Provide the [x, y] coordinate of the cell's center where the given text is located.  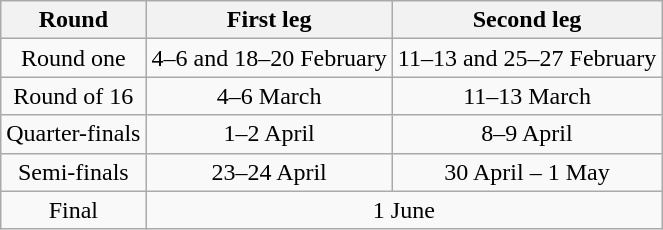
4–6 and 18–20 February [269, 58]
1–2 April [269, 134]
11–13 March [526, 96]
Round one [74, 58]
11–13 and 25–27 February [526, 58]
23–24 April [269, 172]
4–6 March [269, 96]
Semi-finals [74, 172]
Round of 16 [74, 96]
Second leg [526, 20]
Quarter-finals [74, 134]
1 June [404, 210]
Final [74, 210]
First leg [269, 20]
8–9 April [526, 134]
30 April – 1 May [526, 172]
Round [74, 20]
